Determine the (X, Y) coordinate at the center of the cell enclosing the given text.  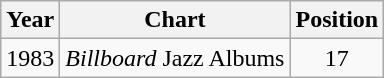
Year (30, 20)
Billboard Jazz Albums (175, 58)
1983 (30, 58)
Chart (175, 20)
Position (337, 20)
17 (337, 58)
